Pinpoint the cell where the given text exists, returning its [X, Y] midpoint coordinate. 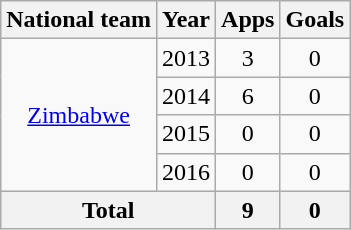
6 [248, 96]
Year [186, 20]
Goals [315, 20]
2016 [186, 172]
Total [108, 210]
Zimbabwe [79, 115]
3 [248, 58]
2015 [186, 134]
2014 [186, 96]
2013 [186, 58]
Apps [248, 20]
9 [248, 210]
National team [79, 20]
